Determine the [x, y] coordinate at the center of the cell enclosing the given text.  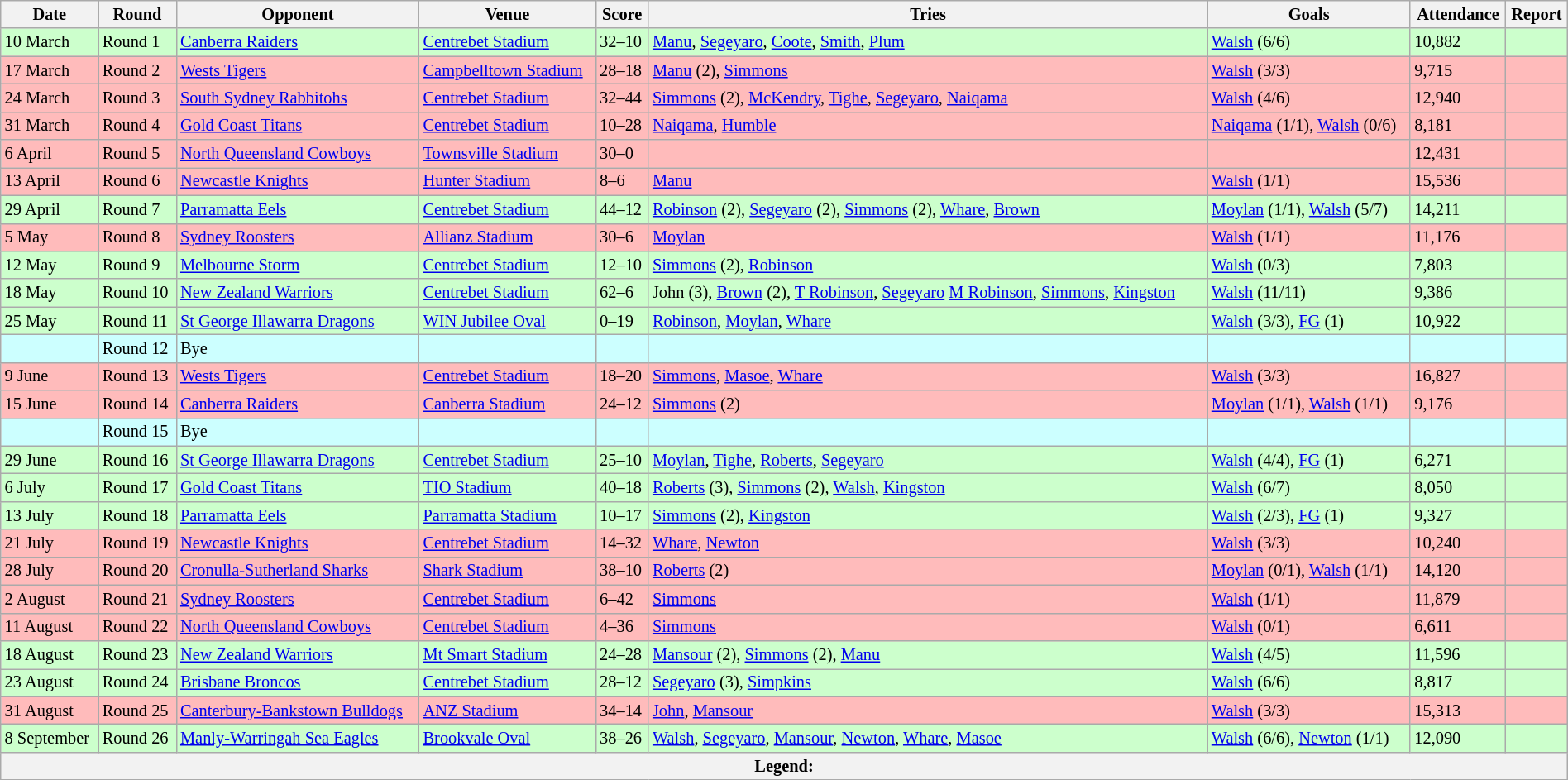
Score [622, 14]
Whare, Newton [928, 543]
Brookvale Oval [508, 738]
Roberts (3), Simmons (2), Walsh, Kingston [928, 487]
Round 5 [137, 154]
Round 18 [137, 515]
8,181 [1457, 126]
Opponent [298, 14]
Round 23 [137, 654]
Manly-Warringah Sea Eagles [298, 738]
Walsh (11/11) [1308, 293]
40–18 [622, 487]
Walsh (0/1) [1308, 627]
Simmons (2) [928, 404]
Round 16 [137, 460]
Round 22 [137, 627]
11,176 [1457, 237]
11,596 [1457, 654]
Brisbane Broncos [298, 682]
12,431 [1457, 154]
Naiqama, Humble [928, 126]
30–0 [622, 154]
Walsh (6/7) [1308, 487]
14–32 [622, 543]
Walsh (2/3), FG (1) [1308, 515]
John, Mansour [928, 711]
16,827 [1457, 376]
Walsh (4/4), FG (1) [1308, 460]
10 March [50, 42]
Round 3 [137, 98]
Round 6 [137, 181]
10–28 [622, 126]
Melbourne Storm [298, 265]
0–19 [622, 321]
Round 15 [137, 432]
Round 21 [137, 599]
9 June [50, 376]
28–18 [622, 70]
24–28 [622, 654]
Mt Smart Stadium [508, 654]
6–42 [622, 599]
Round 8 [137, 237]
10–17 [622, 515]
9,327 [1457, 515]
Canterbury-Bankstown Bulldogs [298, 711]
10,240 [1457, 543]
8,817 [1457, 682]
32–44 [622, 98]
Segeyaro (3), Simpkins [928, 682]
31 August [50, 711]
Round 17 [137, 487]
Round 20 [137, 571]
14,120 [1457, 571]
17 March [50, 70]
Moylan [928, 237]
Moylan (1/1), Walsh (5/7) [1308, 209]
38–10 [622, 571]
Simmons (2), McKendry, Tighe, Segeyaro, Naiqama [928, 98]
Simmons (2), Kingston [928, 515]
Walsh (0/3) [1308, 265]
8 September [50, 738]
15,536 [1457, 181]
Round 14 [137, 404]
Walsh (6/6), Newton (1/1) [1308, 738]
4–36 [622, 627]
Moylan (1/1), Walsh (1/1) [1308, 404]
15 June [50, 404]
25 May [50, 321]
10,922 [1457, 321]
9,715 [1457, 70]
34–14 [622, 711]
Round 13 [137, 376]
Round 12 [137, 348]
Mansour (2), Simmons (2), Manu [928, 654]
7,803 [1457, 265]
13 July [50, 515]
Round 26 [137, 738]
Parramatta Stadium [508, 515]
Round 24 [137, 682]
6 July [50, 487]
31 March [50, 126]
Naiqama (1/1), Walsh (0/6) [1308, 126]
Townsville Stadium [508, 154]
Moylan, Tighe, Roberts, Segeyaro [928, 460]
11,879 [1457, 599]
TIO Stadium [508, 487]
6,611 [1457, 627]
18 May [50, 293]
Walsh (4/5) [1308, 654]
15,313 [1457, 711]
Tries [928, 14]
Shark Stadium [508, 571]
Moylan (0/1), Walsh (1/1) [1308, 571]
6,271 [1457, 460]
Allianz Stadium [508, 237]
6 April [50, 154]
Round 19 [137, 543]
44–12 [622, 209]
Legend: [784, 766]
Date [50, 14]
Round 25 [137, 711]
12,940 [1457, 98]
Robinson, Moylan, Whare [928, 321]
28 July [50, 571]
12–10 [622, 265]
29 April [50, 209]
21 July [50, 543]
Report [1537, 14]
Manu (2), Simmons [928, 70]
Roberts (2) [928, 571]
Round 1 [137, 42]
13 April [50, 181]
28–12 [622, 682]
12,090 [1457, 738]
Robinson (2), Segeyaro (2), Simmons (2), Whare, Brown [928, 209]
30–6 [622, 237]
John (3), Brown (2), T Robinson, Segeyaro M Robinson, Simmons, Kingston [928, 293]
23 August [50, 682]
14,211 [1457, 209]
Round 9 [137, 265]
Walsh (3/3), FG (1) [1308, 321]
12 May [50, 265]
ANZ Stadium [508, 711]
9,176 [1457, 404]
5 May [50, 237]
8,050 [1457, 487]
11 August [50, 627]
Round 7 [137, 209]
8–6 [622, 181]
Simmons, Masoe, Whare [928, 376]
18–20 [622, 376]
Manu [928, 181]
Hunter Stadium [508, 181]
Round 2 [137, 70]
Attendance [1457, 14]
32–10 [622, 42]
Goals [1308, 14]
9,386 [1457, 293]
24 March [50, 98]
Round 10 [137, 293]
24–12 [622, 404]
Round [137, 14]
Walsh (4/6) [1308, 98]
29 June [50, 460]
WIN Jubilee Oval [508, 321]
Walsh, Segeyaro, Mansour, Newton, Whare, Masoe [928, 738]
Campbelltown Stadium [508, 70]
62–6 [622, 293]
Simmons (2), Robinson [928, 265]
Round 11 [137, 321]
10,882 [1457, 42]
Venue [508, 14]
38–26 [622, 738]
South Sydney Rabbitohs [298, 98]
Manu, Segeyaro, Coote, Smith, Plum [928, 42]
25–10 [622, 460]
Cronulla-Sutherland Sharks [298, 571]
Round 4 [137, 126]
2 August [50, 599]
18 August [50, 654]
Canberra Stadium [508, 404]
